Output the (X, Y) coordinate of the center of the cell containing the given text.  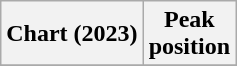
Peakposition (189, 34)
Chart (2023) (72, 34)
